Detect which cell encompasses the target text, then output its (x, y) center coordinate. 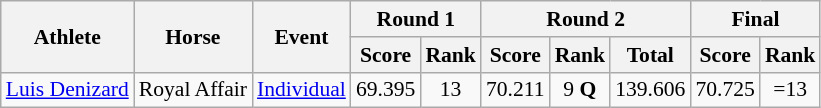
Individual (302, 90)
Horse (193, 36)
9 Q (580, 90)
Round 2 (586, 19)
Event (302, 36)
Final (755, 19)
Round 1 (416, 19)
70.211 (516, 90)
Athlete (68, 36)
Royal Affair (193, 90)
69.395 (386, 90)
Luis Denizard (68, 90)
=13 (790, 90)
70.725 (724, 90)
Total (650, 55)
139.606 (650, 90)
13 (450, 90)
